Find where the given text appears and provide that cell's center as (X, Y) coordinate. 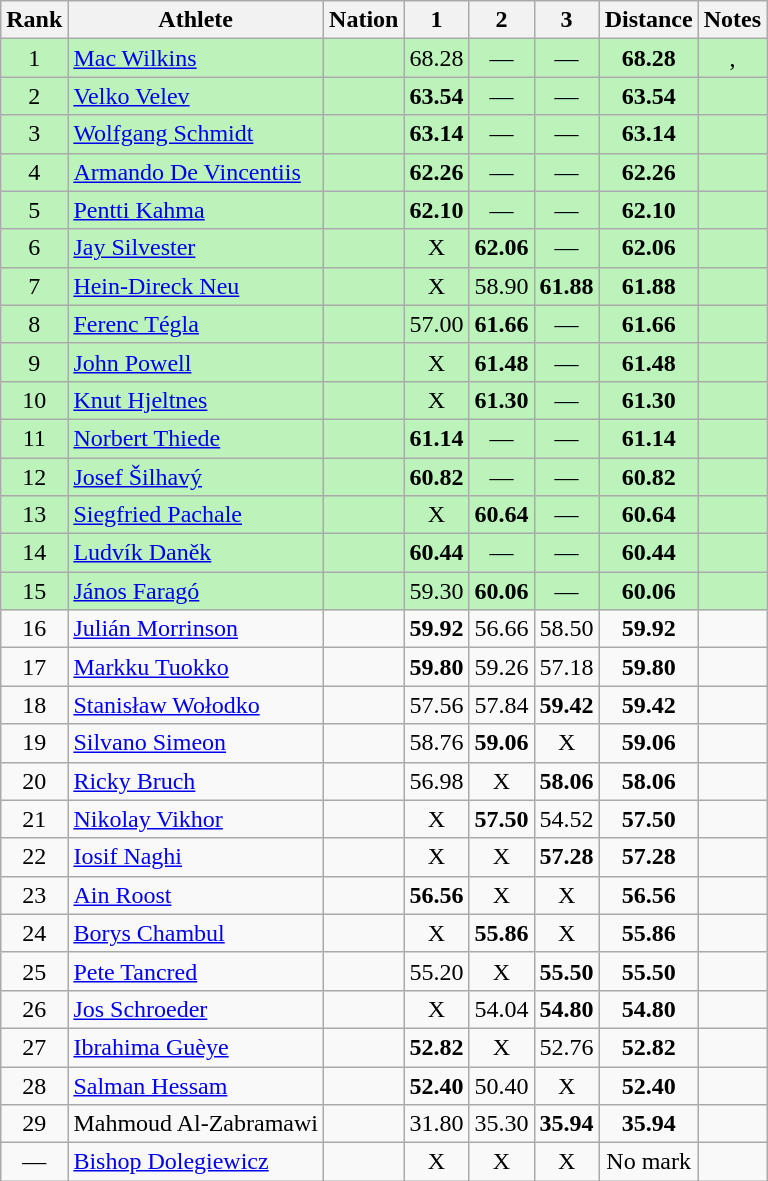
10 (34, 400)
57.18 (566, 667)
16 (34, 629)
Jay Silvester (196, 248)
20 (34, 781)
Rank (34, 20)
26 (34, 1009)
Nation (364, 20)
Mahmoud Al-Zabramawi (196, 1124)
19 (34, 743)
Silvano Simeon (196, 743)
24 (34, 933)
25 (34, 971)
Salman Hessam (196, 1085)
Stanisław Wołodko (196, 705)
56.66 (502, 629)
14 (34, 553)
Distance (648, 20)
Jos Schroeder (196, 1009)
52.76 (566, 1047)
29 (34, 1124)
Pete Tancred (196, 971)
15 (34, 591)
57.56 (436, 705)
59.30 (436, 591)
János Faragó (196, 591)
57.84 (502, 705)
35.30 (502, 1124)
9 (34, 362)
55.20 (436, 971)
50.40 (502, 1085)
Knut Hjeltnes (196, 400)
Josef Šilhavý (196, 477)
6 (34, 248)
Siegfried Pachale (196, 515)
21 (34, 819)
7 (34, 286)
Bishop Dolegiewicz (196, 1162)
Armando De Vincentiis (196, 172)
Nikolay Vikhor (196, 819)
Athlete (196, 20)
23 (34, 895)
8 (34, 324)
54.52 (566, 819)
, (732, 58)
John Powell (196, 362)
Ludvík Daněk (196, 553)
18 (34, 705)
58.50 (566, 629)
Mac Wilkins (196, 58)
17 (34, 667)
Ferenc Tégla (196, 324)
No mark (648, 1162)
5 (34, 210)
Markku Tuokko (196, 667)
Ibrahima Guèye (196, 1047)
Julián Morrinson (196, 629)
22 (34, 857)
12 (34, 477)
58.90 (502, 286)
Iosif Naghi (196, 857)
27 (34, 1047)
58.76 (436, 743)
4 (34, 172)
56.98 (436, 781)
Hein-Direck Neu (196, 286)
59.26 (502, 667)
31.80 (436, 1124)
Norbert Thiede (196, 438)
28 (34, 1085)
57.00 (436, 324)
Ain Roost (196, 895)
Borys Chambul (196, 933)
13 (34, 515)
Ricky Bruch (196, 781)
54.04 (502, 1009)
Pentti Kahma (196, 210)
11 (34, 438)
Notes (732, 20)
Wolfgang Schmidt (196, 134)
Velko Velev (196, 96)
